Provide the (x, y) coordinate of the cell's center where the given text is located.  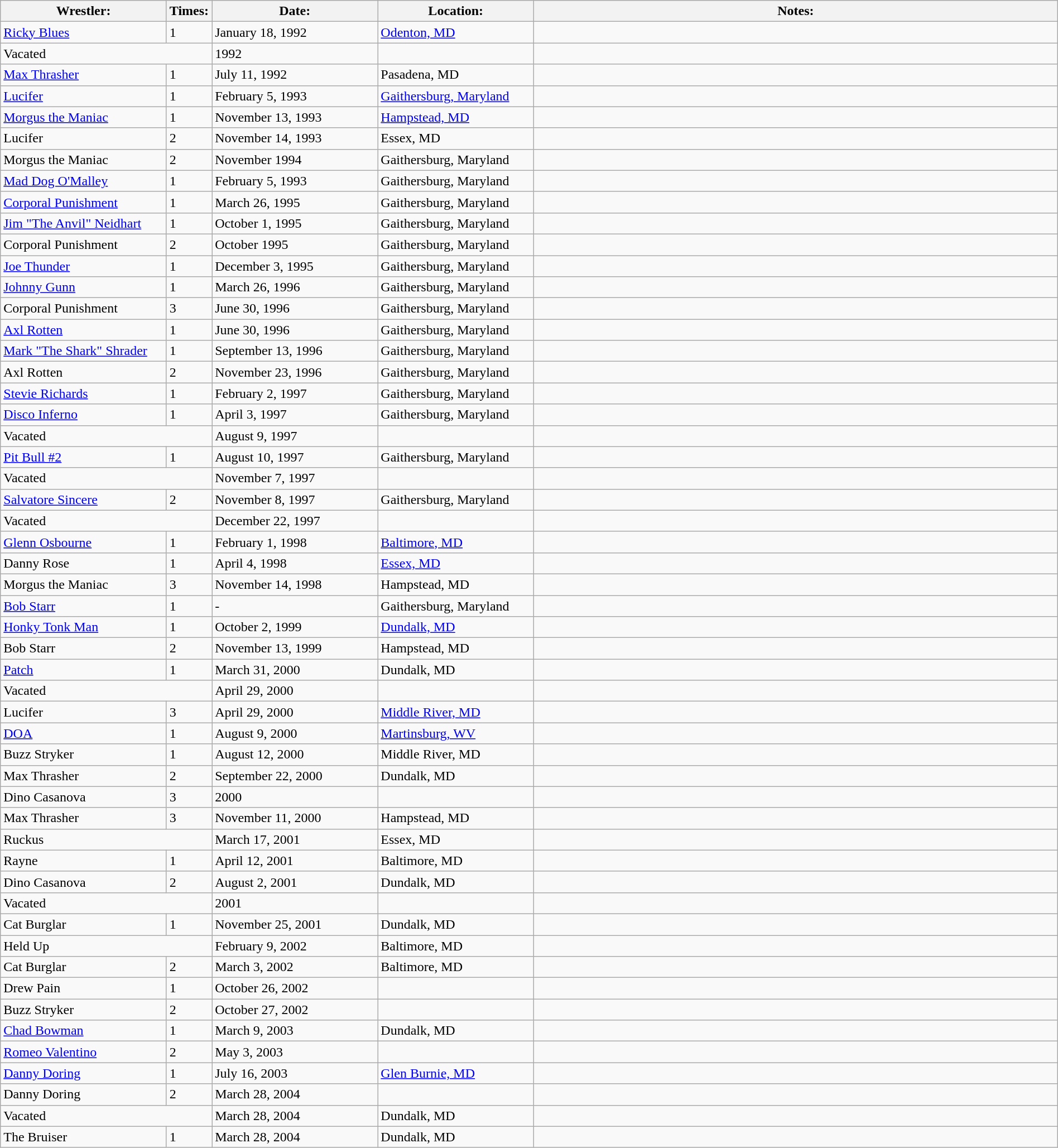
April 4, 1998 (295, 563)
The Bruiser (84, 1137)
Joe Thunder (84, 266)
April 12, 2001 (295, 861)
November 8, 1997 (295, 499)
Ricky Blues (84, 32)
March 26, 1995 (295, 202)
November 14, 1993 (295, 138)
July 16, 2003 (295, 1073)
Stevie Richards (84, 393)
November 14, 1998 (295, 584)
November 23, 1996 (295, 372)
Glen Burnie, MD (456, 1073)
Drew Pain (84, 988)
Johnny Gunn (84, 287)
Held Up (106, 946)
November 13, 1993 (295, 117)
March 3, 2002 (295, 967)
2000 (295, 797)
Times: (189, 11)
October 1, 1995 (295, 223)
March 9, 2003 (295, 1031)
- (295, 606)
November 1994 (295, 160)
Ruckus (106, 839)
Mad Dog O'Malley (84, 181)
Date: (295, 11)
January 18, 1992 (295, 32)
Pit Bull #2 (84, 457)
November 25, 2001 (295, 924)
September 13, 1996 (295, 351)
Jim "The Anvil" Neidhart (84, 223)
February 2, 1997 (295, 393)
Honky Tonk Man (84, 627)
Mark "The Shark" Shrader (84, 351)
2001 (295, 903)
Patch (84, 670)
October 1995 (295, 244)
1992 (295, 54)
Pasadena, MD (456, 75)
Martinsburg, WV (456, 733)
Romeo Valentino (84, 1052)
February 9, 2002 (295, 946)
Chad Bowman (84, 1031)
Salvatore Sincere (84, 499)
November 11, 2000 (295, 818)
April 3, 1997 (295, 415)
February 1, 1998 (295, 542)
Wrestler: (84, 11)
Glenn Osbourne (84, 542)
May 3, 2003 (295, 1052)
December 3, 1995 (295, 266)
August 9, 2000 (295, 733)
October 27, 2002 (295, 1010)
DOA (84, 733)
September 22, 2000 (295, 776)
Location: (456, 11)
October 26, 2002 (295, 988)
November 13, 1999 (295, 649)
November 7, 1997 (295, 478)
August 9, 1997 (295, 436)
March 17, 2001 (295, 839)
December 22, 1997 (295, 521)
Danny Rose (84, 563)
August 10, 1997 (295, 457)
August 12, 2000 (295, 755)
Notes: (796, 11)
July 11, 1992 (295, 75)
March 26, 1996 (295, 287)
August 2, 2001 (295, 882)
Disco Inferno (84, 415)
October 2, 1999 (295, 627)
Odenton, MD (456, 32)
March 31, 2000 (295, 670)
Rayne (84, 861)
